Find where the given text appears and provide that cell's center as [x, y] coordinate. 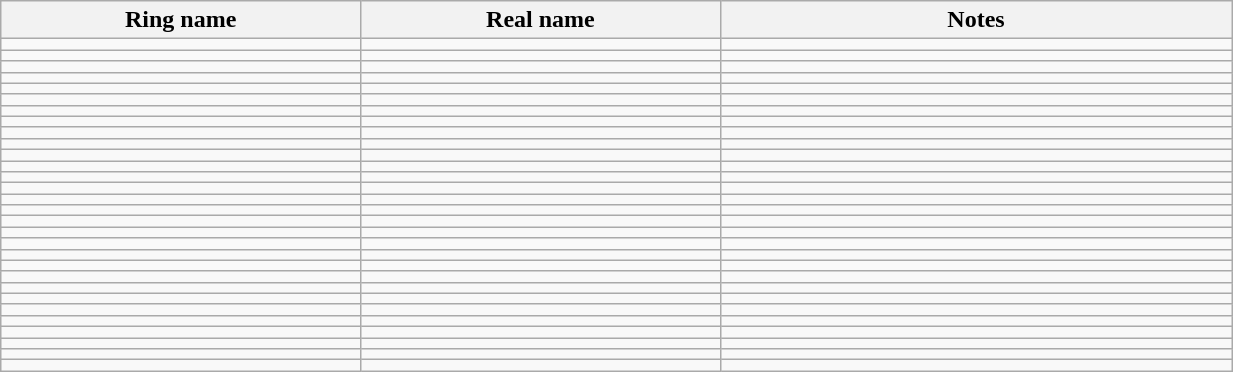
Ring name [181, 20]
Notes [976, 20]
Real name [541, 20]
